Return [X, Y] of the center of cell containing provided text 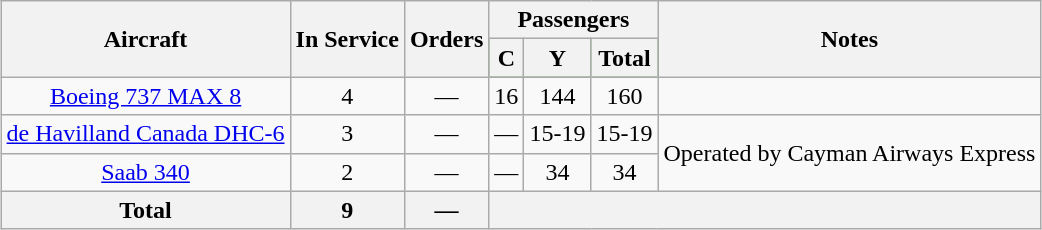
16 [506, 96]
Notes [850, 39]
4 [347, 96]
3 [347, 134]
Passengers [574, 20]
In Service [347, 39]
de Havilland Canada DHC-6 [146, 134]
Aircraft [146, 39]
Operated by Cayman Airways Express [850, 153]
144 [558, 96]
160 [624, 96]
9 [347, 210]
Boeing 737 MAX 8 [146, 96]
2 [347, 172]
C [506, 58]
Y [558, 58]
Saab 340 [146, 172]
Orders [446, 39]
